Search for the cell housing the specified text and yield its [X, Y] center coordinate. 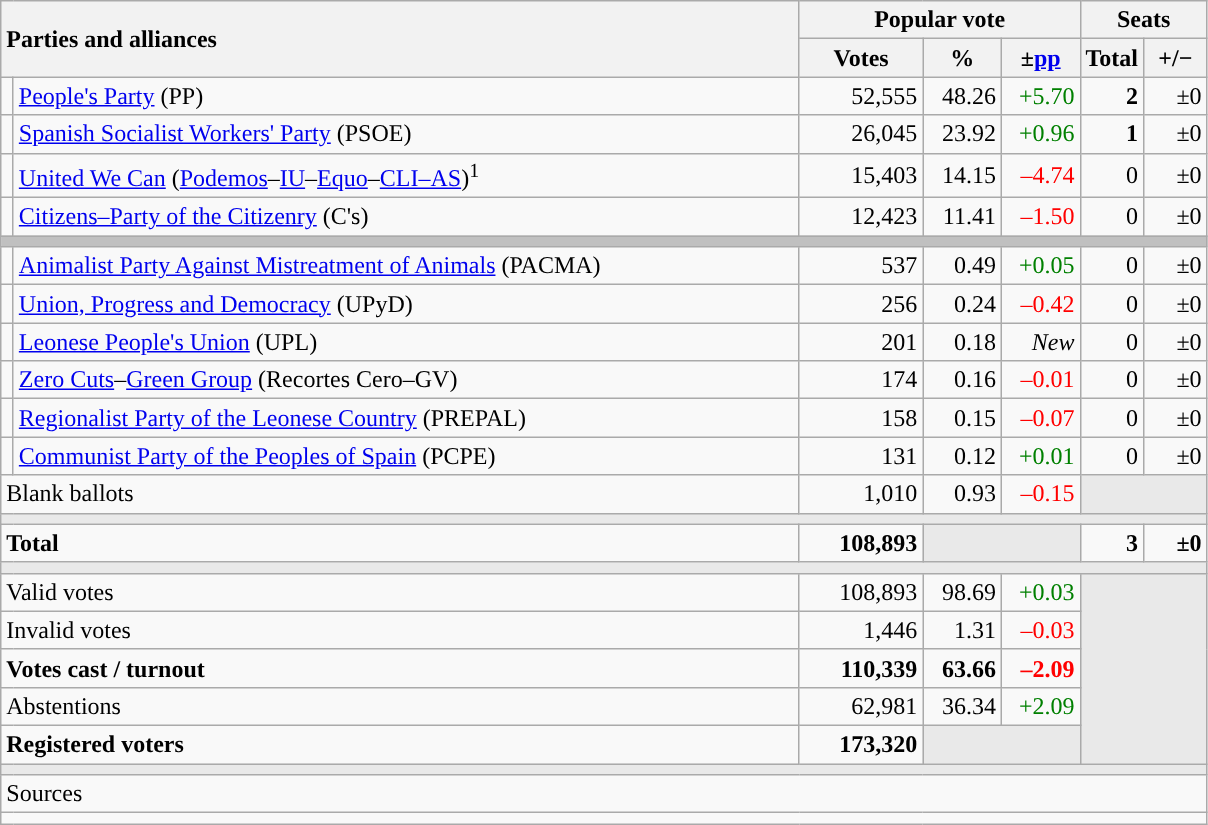
Votes [861, 58]
Leonese People's Union (UPL) [406, 342]
New [1040, 342]
131 [861, 456]
Abstentions [400, 706]
Spanish Socialist Workers' Party (PSOE) [406, 134]
Blank ballots [400, 494]
537 [861, 266]
–0.01 [1040, 380]
Seats [1144, 20]
+0.03 [1040, 592]
0.16 [962, 380]
3 [1112, 543]
Union, Progress and Democracy (UPyD) [406, 304]
Votes cast / turnout [400, 668]
98.69 [962, 592]
174 [861, 380]
36.34 [962, 706]
26,045 [861, 134]
Invalid votes [400, 630]
11.41 [962, 217]
Citizens–Party of the Citizenry (C's) [406, 217]
–0.07 [1040, 418]
Parties and alliances [400, 39]
–2.09 [1040, 668]
23.92 [962, 134]
+0.01 [1040, 456]
Regionalist Party of the Leonese Country (PREPAL) [406, 418]
256 [861, 304]
–0.03 [1040, 630]
52,555 [861, 96]
110,339 [861, 668]
63.66 [962, 668]
Communist Party of the Peoples of Spain (PCPE) [406, 456]
201 [861, 342]
1,446 [861, 630]
1 [1112, 134]
173,320 [861, 745]
0.93 [962, 494]
+2.09 [1040, 706]
People's Party (PP) [406, 96]
12,423 [861, 217]
–0.42 [1040, 304]
2 [1112, 96]
Registered voters [400, 745]
0.49 [962, 266]
±pp [1040, 58]
–1.50 [1040, 217]
15,403 [861, 176]
158 [861, 418]
0.18 [962, 342]
48.26 [962, 96]
Animalist Party Against Mistreatment of Animals (PACMA) [406, 266]
% [962, 58]
62,981 [861, 706]
Valid votes [400, 592]
+5.70 [1040, 96]
+/− [1176, 58]
+0.96 [1040, 134]
0.24 [962, 304]
–4.74 [1040, 176]
United We Can (Podemos–IU–Equo–CLI–AS)1 [406, 176]
Sources [604, 794]
1.31 [962, 630]
0.15 [962, 418]
Popular vote [940, 20]
14.15 [962, 176]
0.12 [962, 456]
–0.15 [1040, 494]
Zero Cuts–Green Group (Recortes Cero–GV) [406, 380]
+0.05 [1040, 266]
1,010 [861, 494]
